Pinpoint the cell where the given text exists, returning its [X, Y] midpoint coordinate. 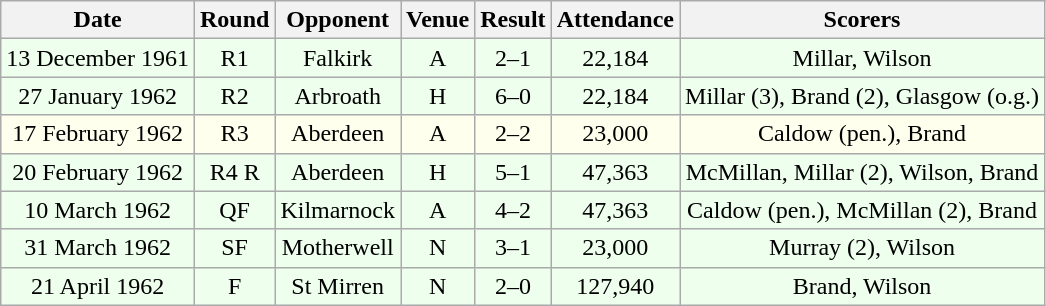
R1 [234, 58]
Attendance [615, 20]
Scorers [862, 20]
4–2 [513, 210]
R4 R [234, 172]
Murray (2), Wilson [862, 248]
SF [234, 248]
6–0 [513, 96]
27 January 1962 [98, 96]
Millar, Wilson [862, 58]
Round [234, 20]
McMillan, Millar (2), Wilson, Brand [862, 172]
Opponent [338, 20]
Motherwell [338, 248]
Date [98, 20]
Kilmarnock [338, 210]
QF [234, 210]
5–1 [513, 172]
R2 [234, 96]
R3 [234, 134]
Result [513, 20]
10 March 1962 [98, 210]
Millar (3), Brand (2), Glasgow (o.g.) [862, 96]
20 February 1962 [98, 172]
3–1 [513, 248]
127,940 [615, 286]
Venue [438, 20]
2–1 [513, 58]
13 December 1961 [98, 58]
31 March 1962 [98, 248]
Arbroath [338, 96]
2–2 [513, 134]
17 February 1962 [98, 134]
Caldow (pen.), McMillan (2), Brand [862, 210]
Brand, Wilson [862, 286]
2–0 [513, 286]
F [234, 286]
St Mirren [338, 286]
Caldow (pen.), Brand [862, 134]
Falkirk [338, 58]
21 April 1962 [98, 286]
